Identify which cell holds the provided text, then report its (X, Y) central coordinate. 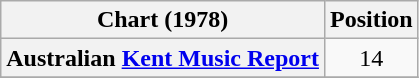
Chart (1978) (163, 20)
Australian Kent Music Report (163, 58)
14 (371, 58)
Position (371, 20)
